From the cell containing the given text, extract its center point as [x, y] coordinate. 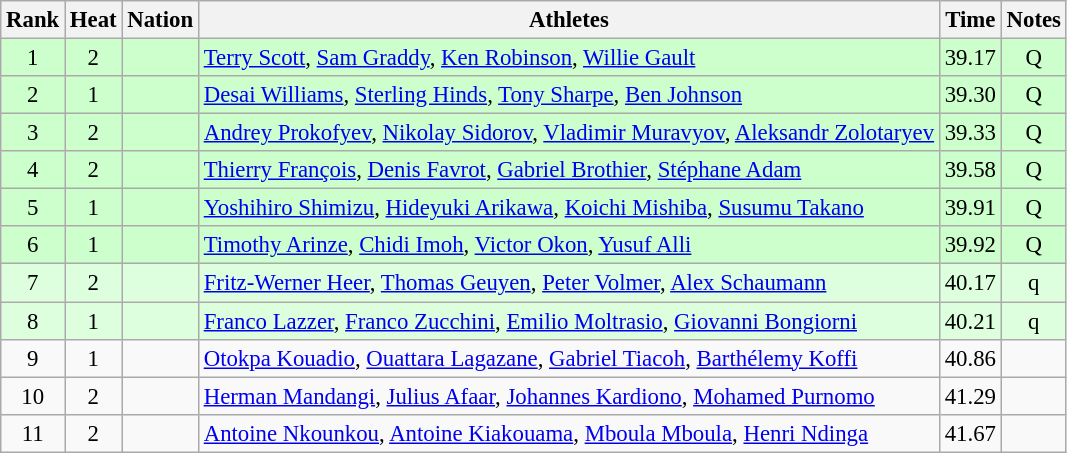
7 [33, 283]
Andrey Prokofyev, Nikolay Sidorov, Vladimir Muravyov, Aleksandr Zolotaryev [568, 133]
5 [33, 208]
Otokpa Kouadio, Ouattara Lagazane, Gabriel Tiacoh, Barthélemy Koffi [568, 358]
3 [33, 133]
Timothy Arinze, Chidi Imoh, Victor Okon, Yusuf Alli [568, 245]
8 [33, 321]
Nation [160, 20]
Franco Lazzer, Franco Zucchini, Emilio Moltrasio, Giovanni Bongiorni [568, 321]
4 [33, 170]
41.29 [970, 396]
Desai Williams, Sterling Hinds, Tony Sharpe, Ben Johnson [568, 95]
Antoine Nkounkou, Antoine Kiakouama, Mboula Mboula, Henri Ndinga [568, 433]
39.30 [970, 95]
41.67 [970, 433]
39.33 [970, 133]
10 [33, 396]
9 [33, 358]
6 [33, 245]
Athletes [568, 20]
40.86 [970, 358]
Notes [1034, 20]
39.91 [970, 208]
Herman Mandangi, Julius Afaar, Johannes Kardiono, Mohamed Purnomo [568, 396]
40.21 [970, 321]
39.17 [970, 58]
40.17 [970, 283]
Yoshihiro Shimizu, Hideyuki Arikawa, Koichi Mishiba, Susumu Takano [568, 208]
39.92 [970, 245]
Time [970, 20]
Heat [94, 20]
39.58 [970, 170]
Rank [33, 20]
Terry Scott, Sam Graddy, Ken Robinson, Willie Gault [568, 58]
11 [33, 433]
Thierry François, Denis Favrot, Gabriel Brothier, Stéphane Adam [568, 170]
Fritz-Werner Heer, Thomas Geuyen, Peter Volmer, Alex Schaumann [568, 283]
